Locate the cell with the specified text and output its [x, y] center coordinate. 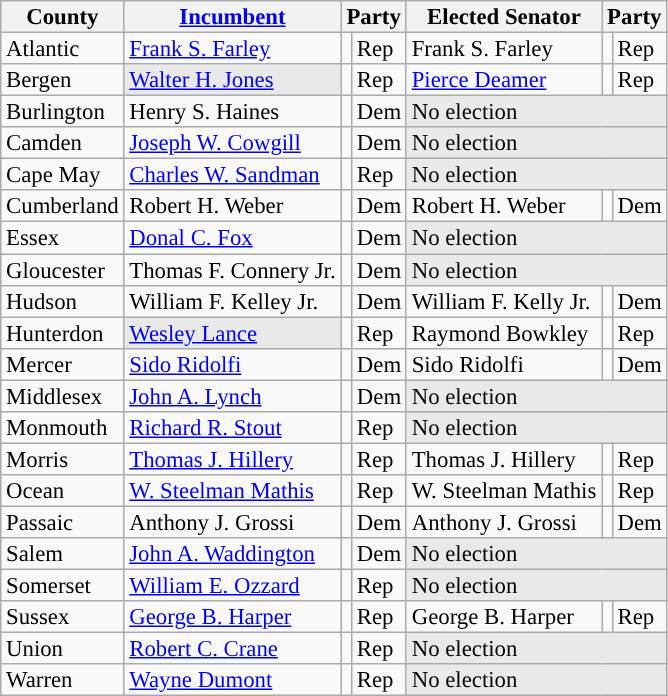
Camden [62, 143]
Monmouth [62, 428]
Cumberland [62, 206]
Richard R. Stout [232, 428]
Walter H. Jones [232, 80]
Donal C. Fox [232, 238]
John A. Waddington [232, 554]
Charles W. Sandman [232, 175]
Bergen [62, 80]
Thomas F. Connery Jr. [232, 270]
Incumbent [232, 17]
Hudson [62, 301]
Elected Senator [504, 17]
Morris [62, 459]
Wayne Dumont [232, 680]
Raymond Bowkley [504, 333]
Union [62, 649]
Wesley Lance [232, 333]
William E. Ozzard [232, 586]
Passaic [62, 522]
Warren [62, 680]
John A. Lynch [232, 396]
Pierce Deamer [504, 80]
Mercer [62, 364]
William F. Kelley Jr. [232, 301]
Gloucester [62, 270]
Joseph W. Cowgill [232, 143]
Essex [62, 238]
Henry S. Haines [232, 112]
Hunterdon [62, 333]
Robert C. Crane [232, 649]
Sussex [62, 617]
Burlington [62, 112]
Somerset [62, 586]
Ocean [62, 491]
Atlantic [62, 49]
Cape May [62, 175]
Salem [62, 554]
County [62, 17]
William F. Kelly Jr. [504, 301]
Middlesex [62, 396]
